From the cell containing the given text, extract its center point as [x, y] coordinate. 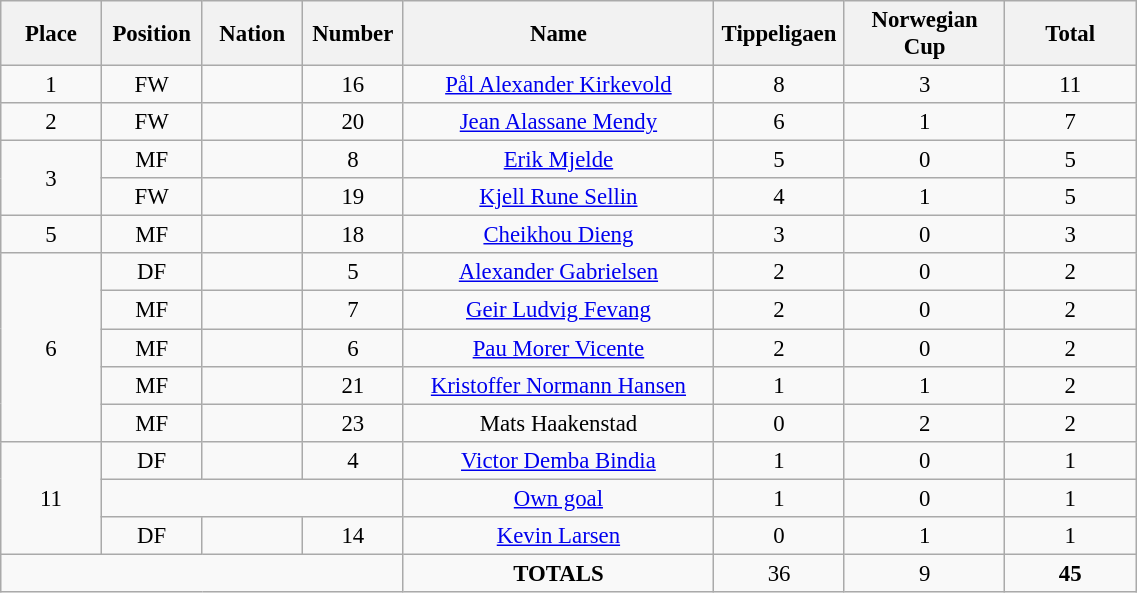
45 [1070, 573]
Pau Morer Vicente [558, 348]
Mats Haakenstad [558, 423]
Nation [252, 34]
14 [354, 536]
Alexander Gabrielsen [558, 273]
TOTALS [558, 573]
18 [354, 235]
Victor Demba Bindia [558, 460]
Kristoffer Normann Hansen [558, 385]
Pål Alexander Kirkevold [558, 85]
Erik Mjelde [558, 160]
20 [354, 122]
16 [354, 85]
Kjell Rune Sellin [558, 197]
Place [52, 34]
Number [354, 34]
Geir Ludvig Fevang [558, 310]
Jean Alassane Mendy [558, 122]
Kevin Larsen [558, 536]
19 [354, 197]
9 [924, 573]
Name [558, 34]
Norwegian Cup [924, 34]
Cheikhou Dieng [558, 235]
Total [1070, 34]
Own goal [558, 498]
Position [152, 34]
36 [780, 573]
23 [354, 423]
Tippeligaen [780, 34]
21 [354, 385]
